Return the [X, Y] coordinate for the center point of the cell that contains the specified text.  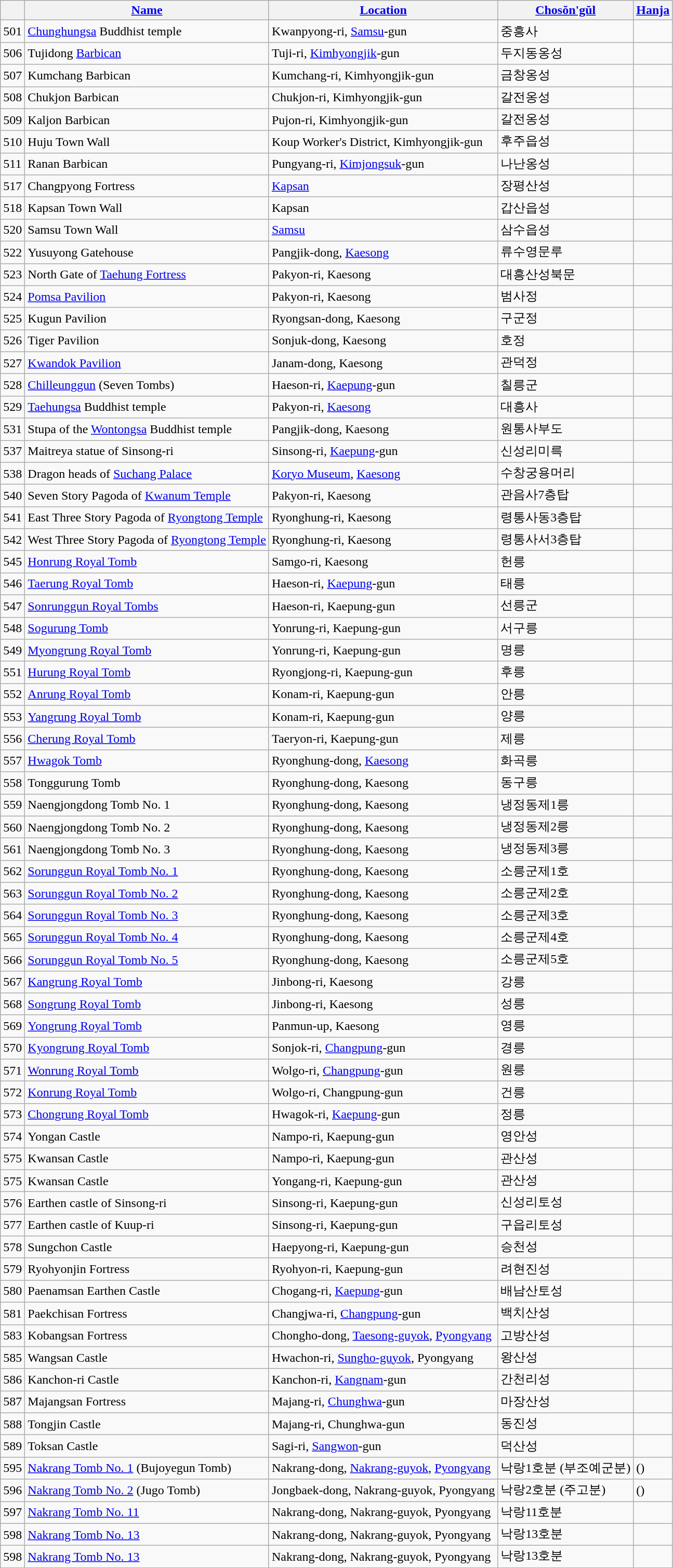
526 [12, 341]
낙랑2호분 (주고분) [565, 1491]
Samgo-ri, Kaesong [383, 562]
Dragon heads of Suchang Palace [147, 474]
586 [12, 1379]
Koup Worker's District, Kimhyongjik-gun [383, 142]
관덕정 [565, 363]
Chukjon-ri, Kimhyongjik-gun [383, 98]
Sungchon Castle [147, 1248]
Kumchang Barbican [147, 76]
Sagi-ri, Sangwon-gun [383, 1446]
Taeryon-ri, Kaepung-gun [383, 739]
574 [12, 1136]
548 [12, 628]
Sorunggun Royal Tomb No. 5 [147, 960]
585 [12, 1358]
동구릉 [565, 783]
523 [12, 274]
525 [12, 319]
597 [12, 1512]
Yongang-ri, Kaepung-gun [383, 1181]
565 [12, 938]
581 [12, 1313]
549 [12, 650]
577 [12, 1225]
Ryongsan-dong, Kaesong [383, 319]
배남산토성 [565, 1291]
556 [12, 739]
546 [12, 584]
Majangsan Fortress [147, 1402]
관음사7층탑 [565, 495]
Anrung Royal Tomb [147, 695]
508 [12, 98]
567 [12, 982]
563 [12, 893]
Earthen castle of Kuup-ri [147, 1225]
Paenamsan Earthen Castle [147, 1291]
Wangsan Castle [147, 1358]
소릉군제5호 [565, 960]
West Three Story Pagoda of Ryongtong Temple [147, 540]
524 [12, 297]
Honrung Royal Tomb [147, 562]
소릉군제3호 [565, 915]
589 [12, 1446]
장평산성 [565, 186]
서구릉 [565, 628]
소릉군제2호 [565, 893]
East Three Story Pagoda of Ryongtong Temple [147, 517]
572 [12, 1093]
573 [12, 1115]
화곡릉 [565, 760]
제릉 [565, 739]
Earthen castle of Sinsong-ri [147, 1203]
522 [12, 252]
511 [12, 164]
양릉 [565, 717]
Paekchisan Fortress [147, 1313]
596 [12, 1491]
Sorunggun Royal Tomb No. 4 [147, 938]
Tongjin Castle [147, 1424]
579 [12, 1269]
North Gate of Taehung Fortress [147, 274]
Kanchon-ri, Kangnam-gun [383, 1379]
Chilleunggun (Seven Tombs) [147, 385]
571 [12, 1070]
려현진성 [565, 1269]
중흥사 [565, 31]
545 [12, 562]
Chongho-dong, Taesong-guyok, Pyongyang [383, 1336]
Wonrung Royal Tomb [147, 1070]
건릉 [565, 1093]
561 [12, 850]
Nakrang Tomb No. 11 [147, 1512]
Sogurung Tomb [147, 628]
Taerung Royal Tomb [147, 584]
Name [147, 10]
Hwachon-ri, Sungho-guyok, Pyongyang [383, 1358]
Chunghungsa Buddhist temple [147, 31]
509 [12, 119]
507 [12, 76]
Naengjongdong Tomb No. 2 [147, 827]
Sorunggun Royal Tomb No. 3 [147, 915]
518 [12, 208]
호정 [565, 341]
Chongrung Royal Tomb [147, 1115]
583 [12, 1336]
566 [12, 960]
Hwagok-ri, Kaepung-gun [383, 1115]
Changjwa-ri, Changpung-gun [383, 1313]
소릉군제1호 [565, 872]
580 [12, 1291]
태릉 [565, 584]
삼수읍성 [565, 231]
신성리토성 [565, 1203]
510 [12, 142]
선릉군 [565, 606]
칠릉군 [565, 385]
557 [12, 760]
Kangrung Royal Tomb [147, 982]
간천리성 [565, 1379]
원통사부도 [565, 429]
Maitreya statue of Sinsong-ri [147, 452]
소릉군제4호 [565, 938]
Taehungsa Buddhist temple [147, 407]
냉정동제1릉 [565, 805]
대흥사 [565, 407]
551 [12, 672]
Huju Town Wall [147, 142]
구읍리토성 [565, 1225]
Chosŏn'gŭl [565, 10]
Kwandok Pavilion [147, 363]
Kobangsan Fortress [147, 1336]
냉정동제3릉 [565, 850]
Koryo Museum, Kaesong [383, 474]
538 [12, 474]
560 [12, 827]
헌릉 [565, 562]
558 [12, 783]
Sorunggun Royal Tomb No. 1 [147, 872]
범사정 [565, 297]
갑산읍성 [565, 208]
고방산성 [565, 1336]
520 [12, 231]
Cherung Royal Tomb [147, 739]
후릉 [565, 672]
Tonggurung Tomb [147, 783]
568 [12, 1004]
덕산성 [565, 1446]
영릉 [565, 1026]
Toksan Castle [147, 1446]
Songrung Royal Tomb [147, 1004]
527 [12, 363]
531 [12, 429]
569 [12, 1026]
Haepyong-ri, Kaepung-gun [383, 1248]
냉정동제2릉 [565, 827]
Kapsan Town Wall [147, 208]
Samsu Town Wall [147, 231]
578 [12, 1248]
왕산성 [565, 1358]
540 [12, 495]
Kugun Pavilion [147, 319]
두지동옹성 [565, 53]
Sonjuk-dong, Kaesong [383, 341]
Ryohyon-ri, Kaepung-gun [383, 1269]
Panmun-up, Kaesong [383, 1026]
Kaljon Barbican [147, 119]
낙랑11호분 [565, 1512]
경릉 [565, 1048]
Janam-dong, Kaesong [383, 363]
Nakrang Tomb No. 2 (Jugo Tomb) [147, 1491]
승천성 [565, 1248]
낙랑1호분 (부조예군분) [565, 1468]
Sonjok-ri, Changpung-gun [383, 1048]
Sonrunggun Royal Tombs [147, 606]
후주읍성 [565, 142]
Pungyang-ri, Kimjongsuk-gun [383, 164]
Jongbaek-dong, Nakrang-guyok, Pyongyang [383, 1491]
Tujidong Barbican [147, 53]
Changpyong Fortress [147, 186]
595 [12, 1468]
Naengjongdong Tomb No. 3 [147, 850]
Pomsa Pavilion [147, 297]
성릉 [565, 1004]
562 [12, 872]
537 [12, 452]
Nakrang Tomb No. 1 (Bujoyegun Tomb) [147, 1468]
정릉 [565, 1115]
576 [12, 1203]
Konrung Royal Tomb [147, 1093]
552 [12, 695]
신성리미륵 [565, 452]
Hanja [653, 10]
령통사동3층탑 [565, 517]
Kyongrung Royal Tomb [147, 1048]
501 [12, 31]
Stupa of the Wontongsa Buddhist temple [147, 429]
마장산성 [565, 1402]
구군정 [565, 319]
강릉 [565, 982]
동진성 [565, 1424]
529 [12, 407]
570 [12, 1048]
Kumchang-ri, Kimhyongjik-gun [383, 76]
Ranan Barbican [147, 164]
Tiger Pavilion [147, 341]
Chukjon Barbican [147, 98]
Hwagok Tomb [147, 760]
Chogang-ri, Kaepung-gun [383, 1291]
Seven Story Pagoda of Kwanum Temple [147, 495]
542 [12, 540]
원릉 [565, 1070]
Yusuyong Gatehouse [147, 252]
547 [12, 606]
령통사서3층탑 [565, 540]
Ryohyonjin Fortress [147, 1269]
Samsu [383, 231]
517 [12, 186]
Yangrung Royal Tomb [147, 717]
Naengjongdong Tomb No. 1 [147, 805]
나난옹성 [565, 164]
Ryongjong-ri, Kaepung-gun [383, 672]
564 [12, 915]
수창궁용머리 [565, 474]
Location [383, 10]
Pujon-ri, Kimhyongjik-gun [383, 119]
Hurung Royal Tomb [147, 672]
안릉 [565, 695]
587 [12, 1402]
553 [12, 717]
Sorunggun Royal Tomb No. 2 [147, 893]
541 [12, 517]
506 [12, 53]
Kanchon-ri Castle [147, 1379]
류수영문루 [565, 252]
528 [12, 385]
대흥산성북문 [565, 274]
금창옹성 [565, 76]
영안성 [565, 1136]
Yongan Castle [147, 1136]
Myongrung Royal Tomb [147, 650]
Yongrung Royal Tomb [147, 1026]
559 [12, 805]
Kwanpyong-ri, Samsu-gun [383, 31]
Tuji-ri, Kimhyongjik-gun [383, 53]
백치산성 [565, 1313]
588 [12, 1424]
명릉 [565, 650]
